Identify which cell holds the provided text, then report its [X, Y] central coordinate. 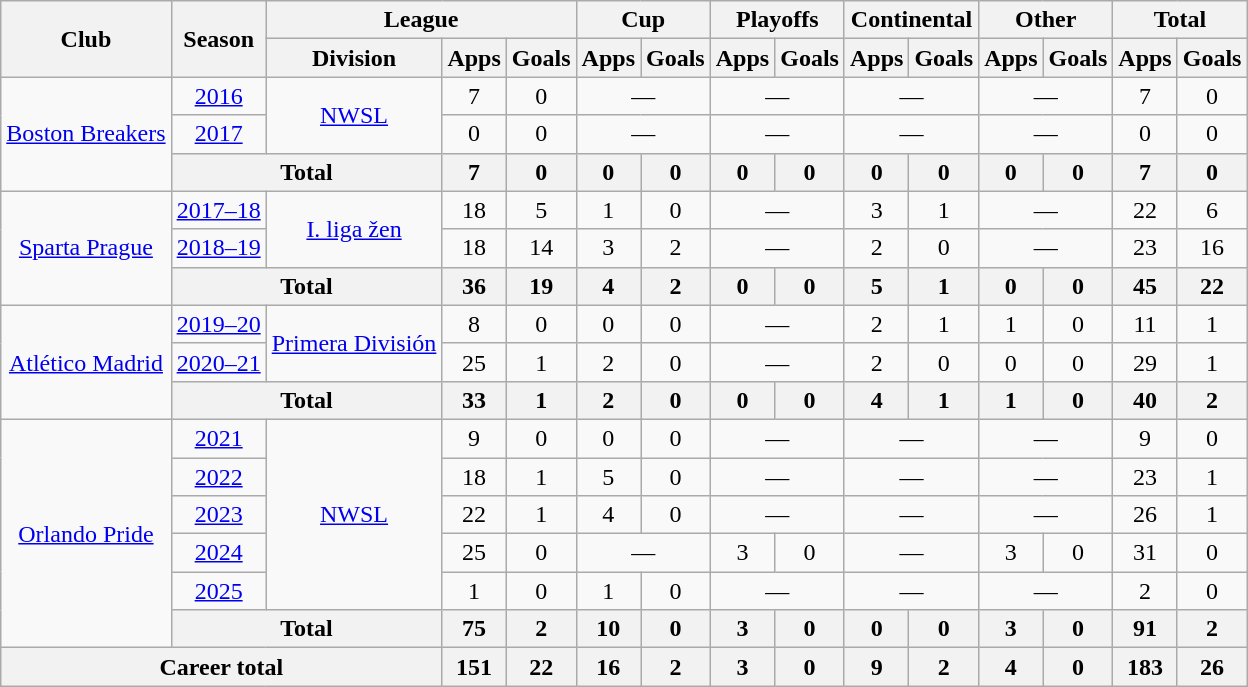
2020–21 [218, 362]
36 [474, 286]
6 [1212, 210]
League [421, 20]
Atlético Madrid [86, 362]
Division [354, 58]
2025 [218, 591]
151 [474, 667]
75 [474, 629]
45 [1145, 286]
Sparta Prague [86, 248]
2024 [218, 553]
91 [1145, 629]
Other [1046, 20]
2017 [218, 134]
2017–18 [218, 210]
2018–19 [218, 248]
Orlando Pride [86, 533]
14 [541, 248]
2022 [218, 477]
Continental [911, 20]
2021 [218, 438]
Boston Breakers [86, 134]
2023 [218, 515]
183 [1145, 667]
Season [218, 39]
I. liga žen [354, 229]
Playoffs [777, 20]
Primera División [354, 343]
33 [474, 400]
Club [86, 39]
Career total [222, 667]
19 [541, 286]
2019–20 [218, 324]
Cup [643, 20]
10 [608, 629]
29 [1145, 362]
31 [1145, 553]
2016 [218, 96]
8 [474, 324]
11 [1145, 324]
40 [1145, 400]
